Provide the (x, y) coordinate of the cell's center where the given text is located.  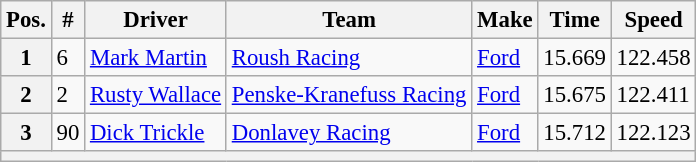
Time (574, 20)
90 (68, 133)
Penske-Kranefuss Racing (348, 95)
15.675 (574, 95)
Driver (156, 20)
6 (68, 58)
Donlavey Racing (348, 133)
15.712 (574, 133)
1 (26, 58)
122.411 (654, 95)
Mark Martin (156, 58)
Pos. (26, 20)
122.123 (654, 133)
15.669 (574, 58)
122.458 (654, 58)
Dick Trickle (156, 133)
3 (26, 133)
Rusty Wallace (156, 95)
Team (348, 20)
Speed (654, 20)
# (68, 20)
Make (505, 20)
Roush Racing (348, 58)
